Provide the (x, y) coordinate of the cell's center where the given text is located.  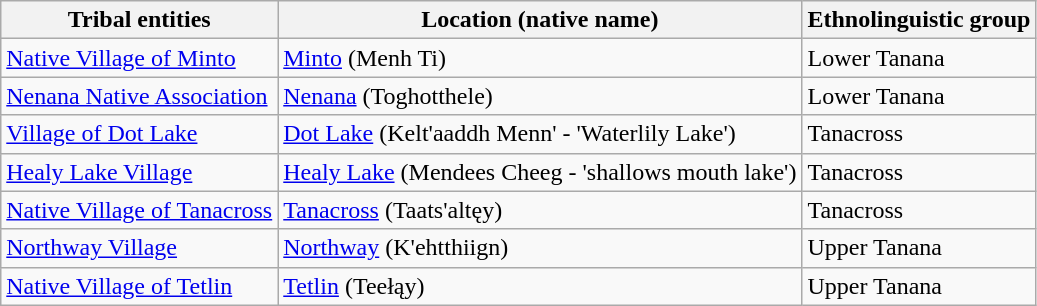
Ethnolinguistic group (919, 20)
Northway (K'ehtthiign) (540, 248)
Minto (Menh Ti) (540, 58)
Native Village of Tetlin (140, 286)
Native Village of Tanacross (140, 210)
Nenana (Toghotthele) (540, 96)
Location (native name) (540, 20)
Healy Lake (Mendees Cheeg - 'shallows mouth lake') (540, 172)
Tanacross (Taats'altęy) (540, 210)
Nenana Native Association (140, 96)
Northway Village (140, 248)
Village of Dot Lake (140, 134)
Tribal entities (140, 20)
Dot Lake (Kelt'aaddh Menn' - 'Waterlily Lake') (540, 134)
Native Village of Minto (140, 58)
Healy Lake Village (140, 172)
Tetlin (Teełąy) (540, 286)
